Search for the cell housing the specified text and yield its [X, Y] center coordinate. 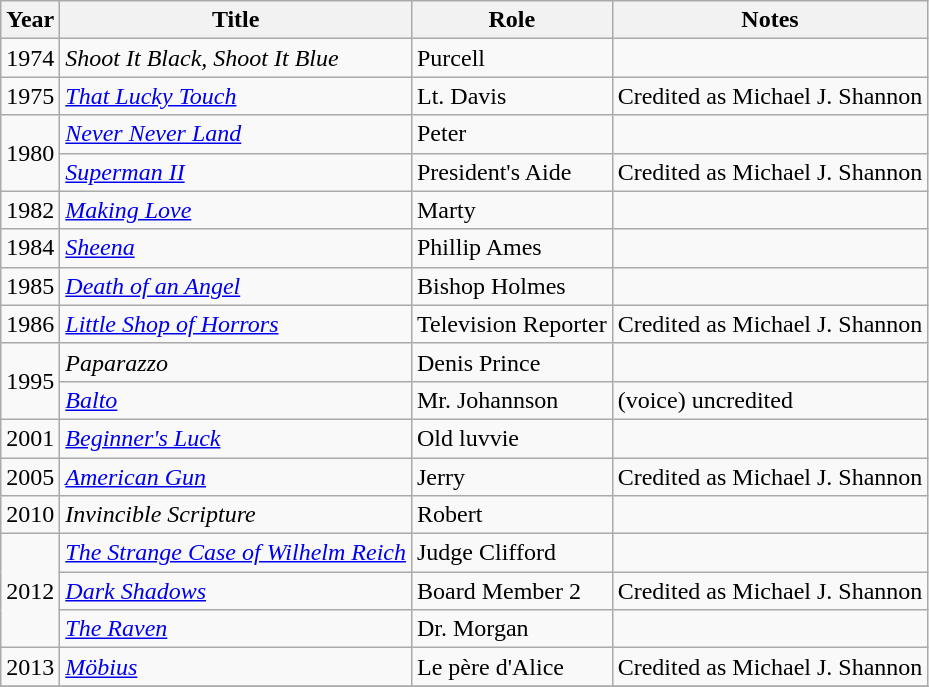
Dark Shadows [236, 591]
Title [236, 20]
That Lucky Touch [236, 96]
(voice) uncredited [770, 400]
Old luvvie [512, 438]
Beginner's Luck [236, 438]
Year [30, 20]
Judge Clifford [512, 553]
2001 [30, 438]
1995 [30, 381]
Purcell [512, 58]
Dr. Morgan [512, 629]
Sheena [236, 248]
Jerry [512, 477]
Little Shop of Horrors [236, 324]
2005 [30, 477]
1986 [30, 324]
Death of an Angel [236, 286]
Lt. Davis [512, 96]
Paparazzo [236, 362]
Role [512, 20]
Superman II [236, 172]
2012 [30, 591]
Balto [236, 400]
The Strange Case of Wilhelm Reich [236, 553]
Robert [512, 515]
1980 [30, 153]
1975 [30, 96]
2010 [30, 515]
Phillip Ames [512, 248]
Bishop Holmes [512, 286]
Television Reporter [512, 324]
President's Aide [512, 172]
Marty [512, 210]
The Raven [236, 629]
1985 [30, 286]
1974 [30, 58]
Board Member 2 [512, 591]
Peter [512, 134]
2013 [30, 667]
Shoot It Black, Shoot It Blue [236, 58]
Denis Prince [512, 362]
Le père d'Alice [512, 667]
Möbius [236, 667]
Invincible Scripture [236, 515]
American Gun [236, 477]
1984 [30, 248]
Never Never Land [236, 134]
Notes [770, 20]
Mr. Johannson [512, 400]
1982 [30, 210]
Making Love [236, 210]
